Detect which cell encompasses the target text, then output its (x, y) center coordinate. 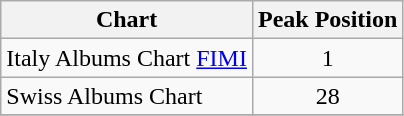
Chart (127, 20)
Swiss Albums Chart (127, 96)
Italy Albums Chart FIMI (127, 58)
Peak Position (327, 20)
28 (327, 96)
1 (327, 58)
